Output the [X, Y] coordinate of the center of the cell containing the given text.  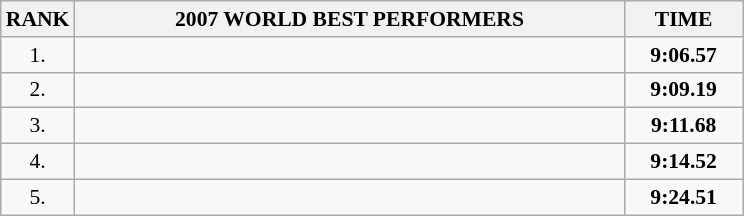
2007 WORLD BEST PERFORMERS [349, 19]
5. [38, 197]
4. [38, 162]
9:11.68 [684, 126]
TIME [684, 19]
9:06.57 [684, 55]
9:09.19 [684, 90]
RANK [38, 19]
3. [38, 126]
1. [38, 55]
2. [38, 90]
9:24.51 [684, 197]
9:14.52 [684, 162]
